Identify which cell holds the provided text, then report its (X, Y) central coordinate. 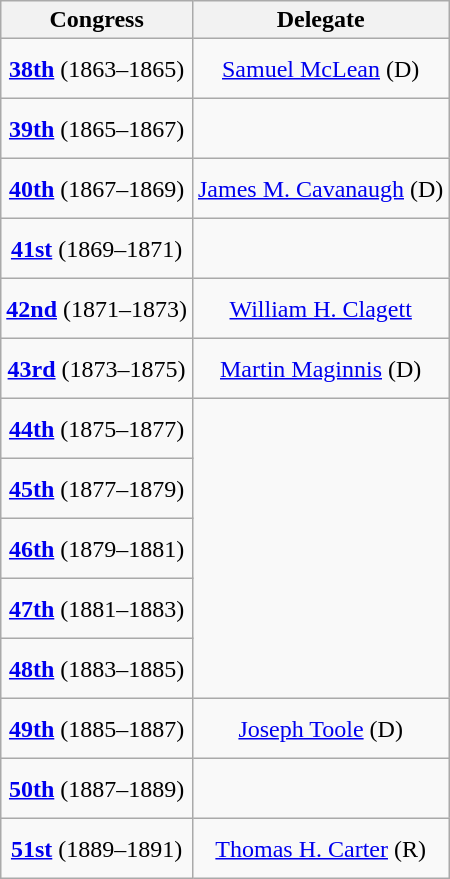
James M. Cavanaugh (D) (320, 189)
Congress (97, 20)
49th (1885–1887) (97, 729)
51st (1889–1891) (97, 849)
Joseph Toole (D) (320, 729)
48th (1883–1885) (97, 669)
Martin Maginnis (D) (320, 369)
45th (1877–1879) (97, 489)
39th (1865–1867) (97, 129)
46th (1879–1881) (97, 549)
Samuel McLean (D) (320, 69)
50th (1887–1889) (97, 789)
43rd (1873–1875) (97, 369)
40th (1867–1869) (97, 189)
47th (1881–1883) (97, 609)
38th (1863–1865) (97, 69)
41st (1869–1871) (97, 249)
44th (1875–1877) (97, 429)
William H. Clagett (320, 309)
Thomas H. Carter (R) (320, 849)
42nd (1871–1873) (97, 309)
Delegate (320, 20)
